Pinpoint the cell where the given text exists, returning its (X, Y) midpoint coordinate. 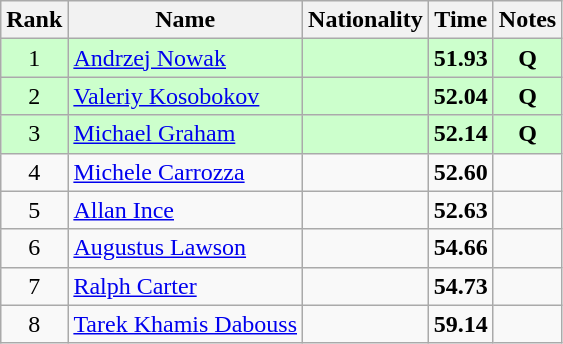
Tarek Khamis Dabouss (186, 324)
Andrzej Nowak (186, 58)
5 (34, 210)
Name (186, 20)
Ralph Carter (186, 286)
51.93 (460, 58)
4 (34, 172)
52.04 (460, 96)
3 (34, 134)
59.14 (460, 324)
Rank (34, 20)
Time (460, 20)
52.14 (460, 134)
Michael Graham (186, 134)
54.73 (460, 286)
Notes (527, 20)
6 (34, 248)
Michele Carrozza (186, 172)
1 (34, 58)
Valeriy Kosobokov (186, 96)
2 (34, 96)
8 (34, 324)
52.60 (460, 172)
54.66 (460, 248)
Allan Ince (186, 210)
Augustus Lawson (186, 248)
52.63 (460, 210)
Nationality (366, 20)
7 (34, 286)
